Capture the cell that displays the provided text and extract its [x, y] central coordinate. 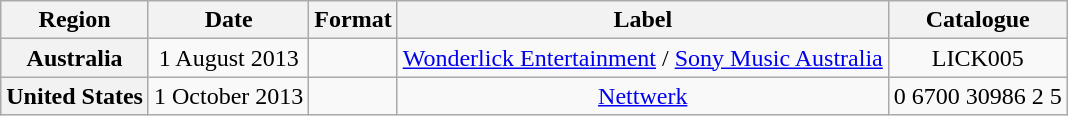
Nettwerk [642, 96]
Format [353, 20]
Australia [75, 58]
United States [75, 96]
Wonderlick Entertainment / Sony Music Australia [642, 58]
Catalogue [978, 20]
1 October 2013 [228, 96]
LICK005 [978, 58]
Label [642, 20]
0 6700 30986 2 5 [978, 96]
Date [228, 20]
Region [75, 20]
1 August 2013 [228, 58]
